Capture the cell that displays the provided text and extract its [x, y] central coordinate. 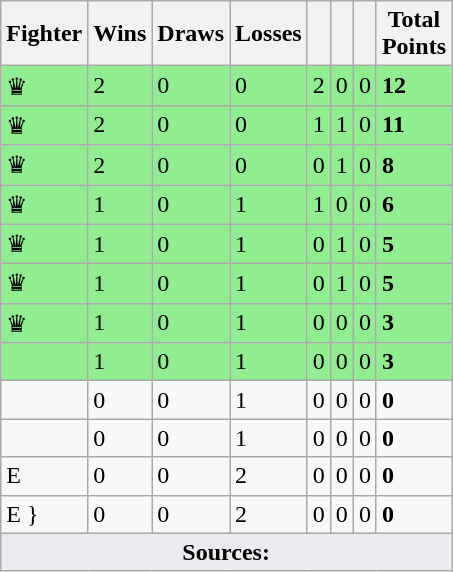
Total Points [414, 34]
11 [414, 125]
Fighter [44, 34]
8 [414, 165]
12 [414, 86]
Sources: [226, 552]
Draws [191, 34]
Losses [269, 34]
Wins [120, 34]
E [44, 476]
E } [44, 514]
6 [414, 204]
